Pinpoint the cell where the given text exists, returning its (X, Y) midpoint coordinate. 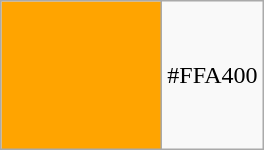
#FFA400 (212, 75)
